For the text-containing cell, return its midpoint in [X, Y] coordinate format. 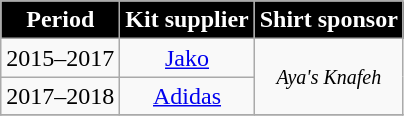
Jako [187, 58]
2017–2018 [60, 96]
Kit supplier [187, 20]
2015–2017 [60, 58]
Aya's Knafeh [328, 77]
Shirt sponsor [328, 20]
Period [60, 20]
Adidas [187, 96]
